Extract the [x, y] coordinate from the center of the cell holding the provided text.  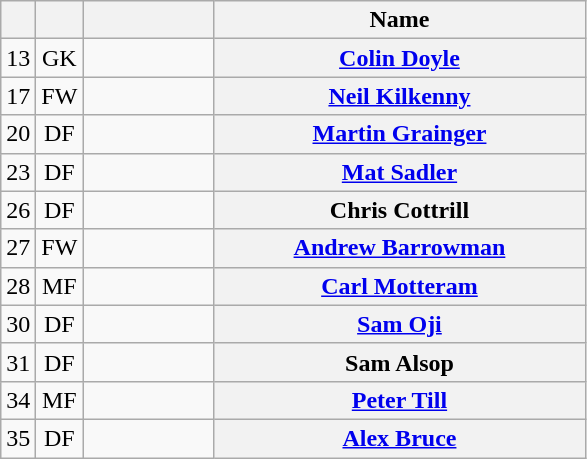
31 [18, 362]
Neil Kilkenny [400, 96]
Sam Alsop [400, 362]
GK [60, 58]
17 [18, 96]
13 [18, 58]
Andrew Barrowman [400, 248]
Chris Cottrill [400, 210]
Name [400, 20]
23 [18, 172]
Colin Doyle [400, 58]
34 [18, 400]
27 [18, 248]
Mat Sadler [400, 172]
Alex Bruce [400, 438]
20 [18, 134]
Carl Motteram [400, 286]
Peter Till [400, 400]
26 [18, 210]
Martin Grainger [400, 134]
30 [18, 324]
28 [18, 286]
35 [18, 438]
Sam Oji [400, 324]
